Search for the cell housing the specified text and yield its (x, y) center coordinate. 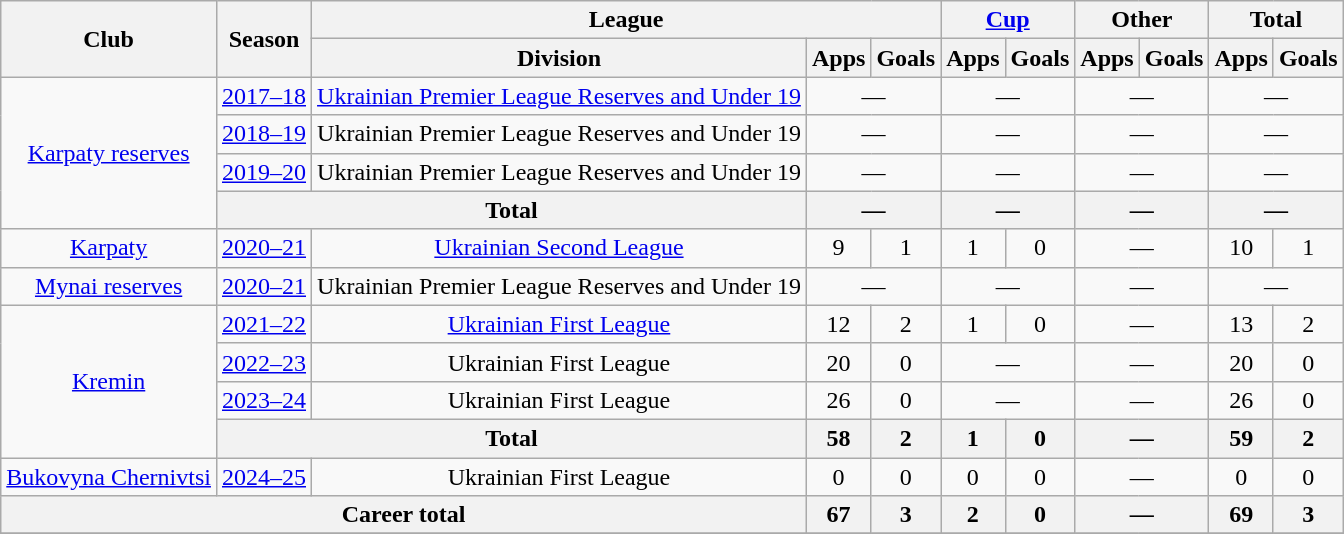
12 (838, 324)
Division (560, 58)
2019–20 (264, 172)
Career total (404, 515)
Club (109, 39)
2017–18 (264, 96)
Cup (1008, 20)
59 (1241, 438)
2022–23 (264, 362)
Karpaty (109, 248)
Bukovyna Chernivtsi (109, 477)
9 (838, 248)
Season (264, 39)
10 (1241, 248)
Kremin (109, 381)
Other (1142, 20)
League (626, 20)
2024–25 (264, 477)
13 (1241, 324)
69 (1241, 515)
Mynai reserves (109, 286)
Ukrainian Second League (560, 248)
2018–19 (264, 134)
Karpaty reserves (109, 153)
67 (838, 515)
2021–22 (264, 324)
2023–24 (264, 400)
58 (838, 438)
